From the cell containing the given text, extract its center point as (x, y) coordinate. 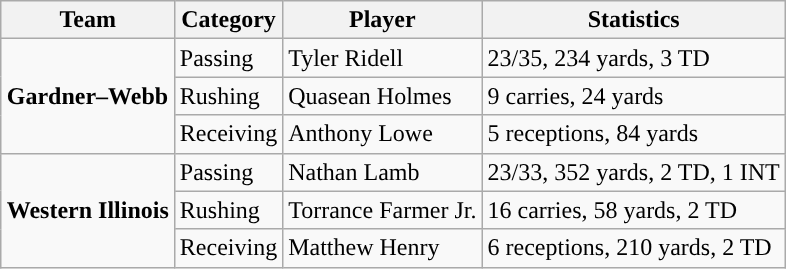
23/33, 352 yards, 2 TD, 1 INT (634, 172)
5 receptions, 84 yards (634, 134)
Nathan Lamb (382, 172)
Team (88, 20)
16 carries, 58 yards, 2 TD (634, 210)
Western Illinois (88, 210)
Quasean Holmes (382, 96)
Tyler Ridell (382, 58)
Player (382, 20)
Statistics (634, 20)
Gardner–Webb (88, 96)
Torrance Farmer Jr. (382, 210)
Matthew Henry (382, 248)
Category (228, 20)
9 carries, 24 yards (634, 96)
23/35, 234 yards, 3 TD (634, 58)
6 receptions, 210 yards, 2 TD (634, 248)
Anthony Lowe (382, 134)
